Provide the (X, Y) coordinate of the cell's center where the given text is located.  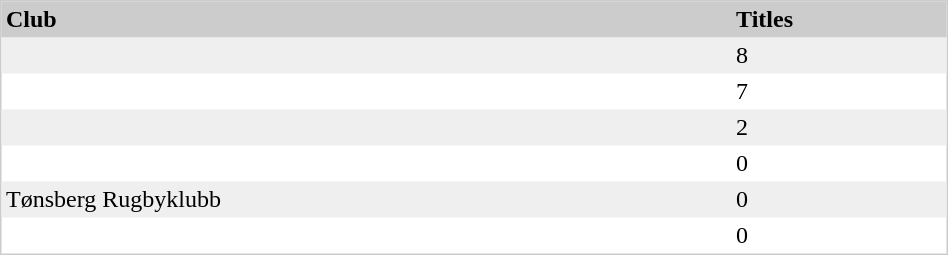
Titles (840, 20)
2 (840, 128)
Club (367, 20)
Tønsberg Rugbyklubb (367, 200)
8 (840, 56)
7 (840, 92)
